Search for the cell housing the specified text and yield its [x, y] center coordinate. 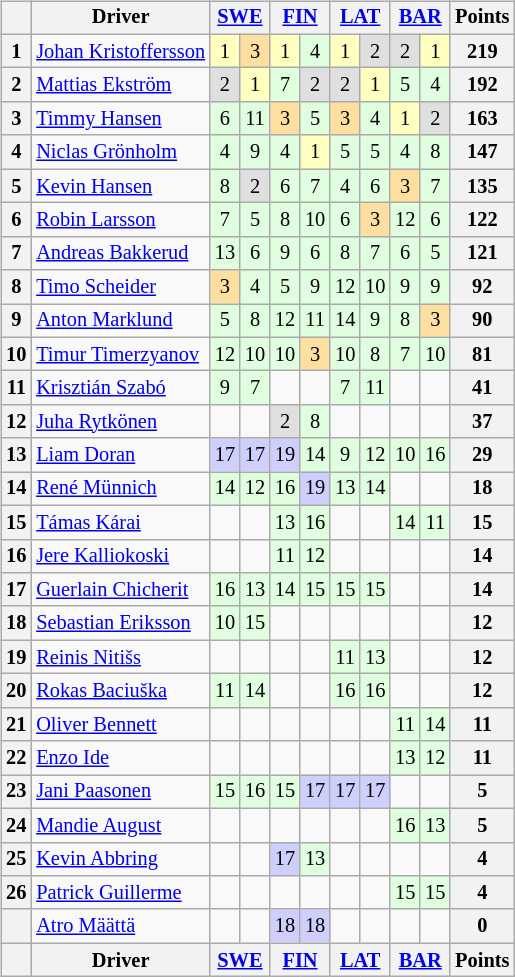
29 [482, 455]
0 [482, 926]
21 [16, 724]
90 [482, 321]
25 [16, 859]
Jere Kalliokoski [120, 556]
Mattias Ekström [120, 85]
92 [482, 287]
Robin Larsson [120, 220]
26 [16, 893]
Rokas Baciuška [120, 691]
Juha Rytkönen [120, 422]
147 [482, 152]
Atro Määttä [120, 926]
Mandie August [120, 825]
Sebastian Eriksson [120, 623]
Oliver Bennett [120, 724]
Andreas Bakkerud [120, 253]
Timmy Hansen [120, 119]
37 [482, 422]
135 [482, 186]
Liam Doran [120, 455]
22 [16, 758]
Kevin Hansen [120, 186]
Enzo Ide [120, 758]
Anton Marklund [120, 321]
192 [482, 85]
121 [482, 253]
Timo Scheider [120, 287]
Patrick Guillerme [120, 893]
Johan Kristoffersson [120, 51]
24 [16, 825]
Jani Paasonen [120, 792]
23 [16, 792]
Kevin Abbring [120, 859]
Reinis Nitišs [120, 657]
219 [482, 51]
Timur Timerzyanov [120, 354]
122 [482, 220]
Krisztián Szabó [120, 388]
Niclas Grönholm [120, 152]
Guerlain Chicherit [120, 590]
20 [16, 691]
Támas Kárai [120, 522]
81 [482, 354]
41 [482, 388]
163 [482, 119]
René Münnich [120, 489]
